Capture the cell that displays the provided text and extract its [X, Y] central coordinate. 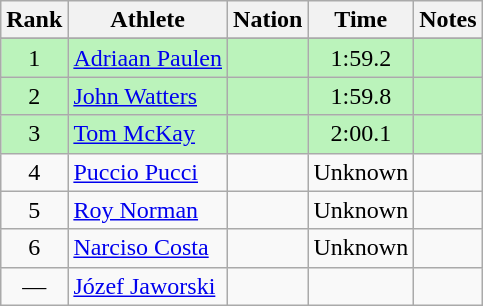
— [34, 286]
2 [34, 96]
Józef Jaworski [148, 286]
Tom McKay [148, 134]
4 [34, 172]
6 [34, 248]
Narciso Costa [148, 248]
Roy Norman [148, 210]
Notes [448, 20]
Rank [34, 20]
Nation [268, 20]
2:00.1 [361, 134]
Time [361, 20]
Adriaan Paulen [148, 58]
5 [34, 210]
1:59.2 [361, 58]
Puccio Pucci [148, 172]
John Watters [148, 96]
1:59.8 [361, 96]
Athlete [148, 20]
3 [34, 134]
1 [34, 58]
